Locate the cell with the specified text and output its (x, y) center coordinate. 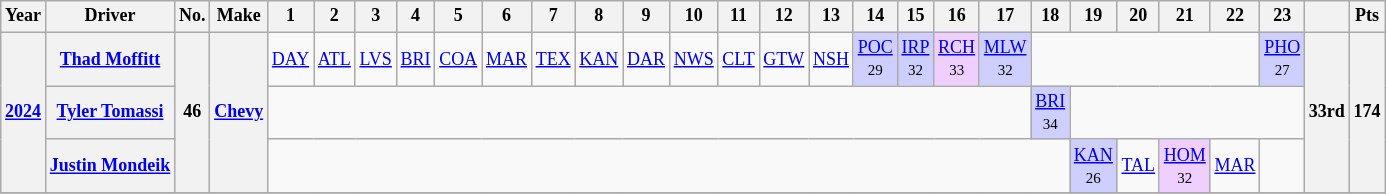
TAL (1138, 166)
Justin Mondeik (110, 166)
DAR (646, 59)
RCH33 (957, 59)
13 (832, 16)
23 (1282, 16)
5 (458, 16)
MLW32 (1004, 59)
CLT (738, 59)
7 (553, 16)
1 (290, 16)
Tyler Tomassi (110, 113)
KAN (599, 59)
17 (1004, 16)
BRI (416, 59)
2024 (24, 112)
15 (916, 16)
PHO27 (1282, 59)
2 (335, 16)
Make (239, 16)
TEX (553, 59)
IRP32 (916, 59)
COA (458, 59)
16 (957, 16)
NSH (832, 59)
21 (1184, 16)
33rd (1326, 112)
GTW (784, 59)
19 (1094, 16)
20 (1138, 16)
Chevy (239, 112)
11 (738, 16)
9 (646, 16)
46 (192, 112)
22 (1235, 16)
DAY (290, 59)
6 (507, 16)
NWS (694, 59)
4 (416, 16)
14 (875, 16)
KAN26 (1094, 166)
No. (192, 16)
174 (1367, 112)
18 (1050, 16)
BRI34 (1050, 113)
8 (599, 16)
3 (376, 16)
12 (784, 16)
10 (694, 16)
HOM32 (1184, 166)
POC29 (875, 59)
ATL (335, 59)
Driver (110, 16)
LVS (376, 59)
Thad Moffitt (110, 59)
Year (24, 16)
Pts (1367, 16)
